Locate the cell with the specified text and output its [X, Y] center coordinate. 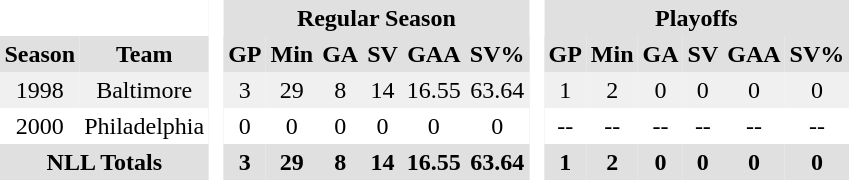
Philadelphia [144, 126]
NLL Totals [104, 162]
Baltimore [144, 90]
2000 [40, 126]
Regular Season [376, 18]
1998 [40, 90]
Playoffs [696, 18]
Season [40, 54]
Team [144, 54]
